Return the (X, Y) coordinate for the center point of the cell that contains the specified text.  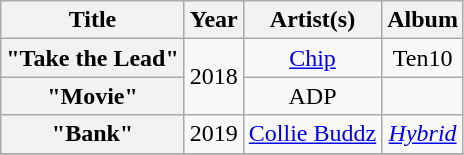
"Movie" (93, 96)
"Bank" (93, 134)
Title (93, 20)
2019 (214, 134)
ADP (312, 96)
"Take the Lead" (93, 58)
Chip (312, 58)
Year (214, 20)
Artist(s) (312, 20)
Album (423, 20)
Collie Buddz (312, 134)
2018 (214, 77)
Hybrid (423, 134)
Ten10 (423, 58)
